Extract the (x, y) coordinate from the center of the cell holding the provided text.  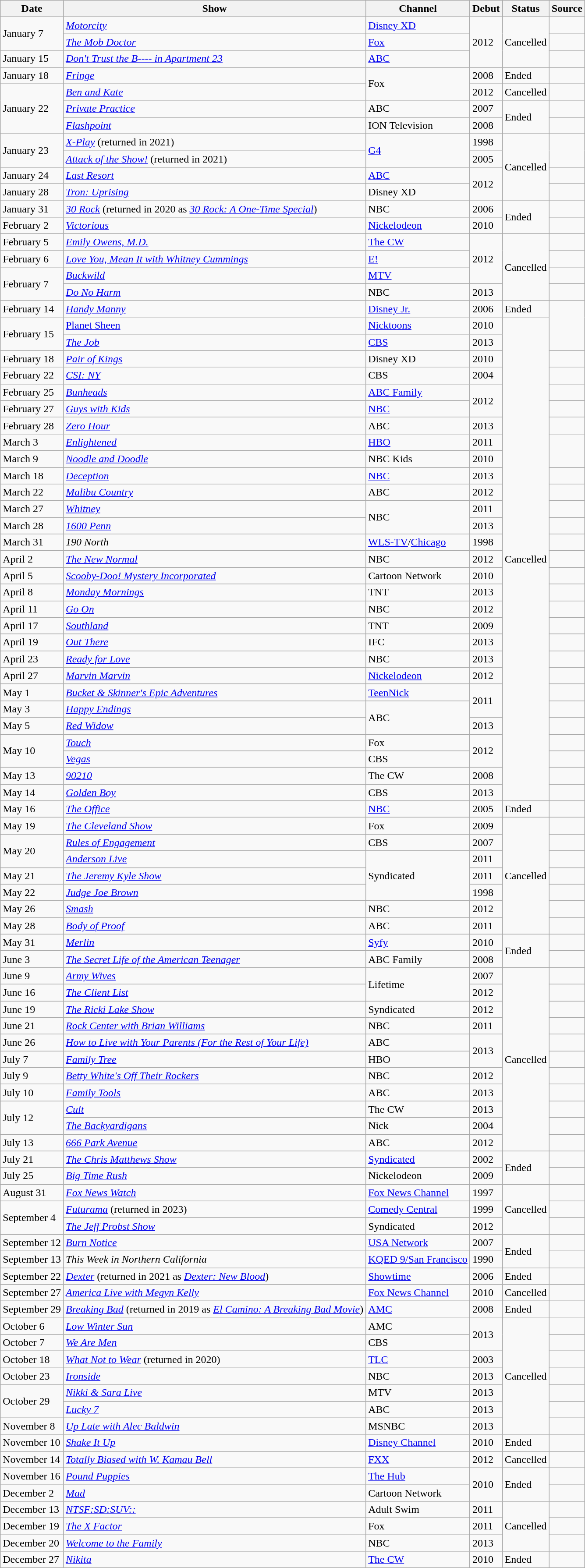
Welcome to the Family (214, 1543)
Up Late with Alec Baldwin (214, 1426)
February 7 (32, 284)
Debut (486, 9)
May 26 (32, 909)
March 3 (32, 442)
Ben and Kate (214, 92)
January 28 (32, 192)
December 2 (32, 1493)
Handy Manny (214, 309)
November 10 (32, 1443)
March 22 (32, 492)
Cult (214, 1109)
Happy Endings (214, 709)
May 20 (32, 851)
The Cleveland Show (214, 826)
Smash (214, 909)
WLS-TV/Chicago (418, 542)
September 12 (32, 1242)
Family Tools (214, 1093)
The Ricki Lake Show (214, 1009)
Vegas (214, 759)
November 14 (32, 1459)
December 20 (32, 1543)
Ironside (214, 1376)
Channel (418, 9)
The New Normal (214, 559)
April 27 (32, 676)
TeenNick (418, 692)
Rock Center with Brian Williams (214, 1026)
Rules of Engagement (214, 842)
Deception (214, 475)
Tron: Uprising (214, 192)
December 19 (32, 1526)
April 17 (32, 626)
Low Winter Sun (214, 1326)
What Not to Wear (returned in 2020) (214, 1359)
Judge Joe Brown (214, 892)
Victorious (214, 226)
190 North (214, 542)
August 31 (32, 1193)
June 26 (32, 1043)
1600 Penn (214, 526)
Scooby-Doo! Mystery Incorporated (214, 576)
America Live with Megyn Kelly (214, 1293)
Southland (214, 626)
2003 (486, 1359)
Fringe (214, 75)
Lifetime (418, 984)
September 27 (32, 1293)
November 8 (32, 1426)
Merlin (214, 942)
Motorcity (214, 25)
Bucket & Skinner's Epic Adventures (214, 692)
October 6 (32, 1326)
The Jeff Probst Show (214, 1226)
The Office (214, 809)
Adult Swim (418, 1509)
February 25 (32, 392)
July 9 (32, 1076)
90210 (214, 776)
We Are Men (214, 1343)
Attack of the Show! (returned in 2021) (214, 159)
G4 (418, 150)
The Hub (418, 1476)
Pair of Kings (214, 359)
The X Factor (214, 1526)
KQED 9/San Francisco (418, 1259)
Whitney (214, 509)
Comedy Central (418, 1209)
February 14 (32, 309)
April 5 (32, 576)
Out There (214, 642)
February 6 (32, 259)
The Mob Doctor (214, 42)
Big Time Rush (214, 1176)
December 13 (32, 1509)
MSNBC (418, 1426)
Golden Boy (214, 793)
1999 (486, 1209)
September 13 (32, 1259)
Betty White's Off Their Rockers (214, 1076)
May 16 (32, 809)
Breaking Bad (returned in 2019 as El Camino: A Breaking Bad Movie) (214, 1310)
How to Live with Your Parents (For the Rest of Your Life) (214, 1043)
Status (526, 9)
May 3 (32, 709)
June 16 (32, 992)
Ready for Love (214, 659)
April 23 (32, 659)
July 13 (32, 1143)
Nicktoons (418, 326)
ION Television (418, 125)
The Job (214, 342)
The Jeremy Kyle Show (214, 876)
666 Park Avenue (214, 1143)
Love You, Mean It with Whitney Cummings (214, 259)
NBC Kids (418, 459)
IFC (418, 642)
December 27 (32, 1560)
Body of Proof (214, 926)
Touch (214, 743)
January 24 (32, 175)
June 19 (32, 1009)
USA Network (418, 1242)
Planet Sheen (214, 326)
This Week in Northern California (214, 1259)
July 21 (32, 1159)
Lucky 7 (214, 1409)
30 Rock (returned in 2020 as 30 Rock: A One-Time Special) (214, 209)
July 12 (32, 1118)
2002 (486, 1159)
May 22 (32, 892)
Buckwild (214, 276)
September 22 (32, 1276)
Private Practice (214, 109)
Syfy (418, 942)
June 21 (32, 1026)
February 27 (32, 409)
Nick (418, 1126)
June 9 (32, 976)
Malibu Country (214, 492)
July 25 (32, 1176)
May 19 (32, 826)
May 21 (32, 876)
The Secret Life of the American Teenager (214, 959)
Monday Mornings (214, 592)
Don't Trust the B---- in Apartment 23 (214, 59)
Source (567, 9)
February 28 (32, 425)
June 3 (32, 959)
May 1 (32, 692)
Enlightened (214, 442)
Last Resort (214, 175)
Guys with Kids (214, 409)
March 28 (32, 526)
Dexter (returned in 2021 as Dexter: New Blood) (214, 1276)
The Client List (214, 992)
NTSF:SD:SUV:: (214, 1509)
Anderson Live (214, 859)
FXX (418, 1459)
Marvin Marvin (214, 676)
Disney Jr. (418, 309)
May 31 (32, 942)
Disney Channel (418, 1443)
July 10 (32, 1093)
February 15 (32, 334)
October 29 (32, 1401)
Go On (214, 609)
February 2 (32, 226)
Bunheads (214, 392)
Army Wives (214, 976)
March 18 (32, 475)
Emily Owens, M.D. (214, 242)
November 16 (32, 1476)
Mad (214, 1493)
March 9 (32, 459)
March 27 (32, 509)
September 4 (32, 1218)
February 22 (32, 375)
September 29 (32, 1310)
March 31 (32, 542)
January 23 (32, 150)
January 31 (32, 209)
October 7 (32, 1343)
April 19 (32, 642)
Flashpoint (214, 125)
E! (418, 259)
February 18 (32, 359)
Futurama (returned in 2023) (214, 1209)
Nikita (214, 1560)
Pound Puppies (214, 1476)
Fox News Watch (214, 1193)
Noodle and Doodle (214, 459)
Date (32, 9)
April 2 (32, 559)
January 7 (32, 34)
February 5 (32, 242)
October 23 (32, 1376)
Burn Notice (214, 1242)
The Backyardigans (214, 1126)
May 5 (32, 726)
Showtime (418, 1276)
Totally Biased with W. Kamau Bell (214, 1459)
May 14 (32, 793)
Family Tree (214, 1059)
May 10 (32, 751)
May 28 (32, 926)
May 13 (32, 776)
Shake It Up (214, 1443)
April 8 (32, 592)
Red Widow (214, 726)
April 11 (32, 609)
Show (214, 9)
October 18 (32, 1359)
Do No Harm (214, 292)
1990 (486, 1259)
CSI: NY (214, 375)
January 22 (32, 109)
Nikki & Sara Live (214, 1393)
July 7 (32, 1059)
1997 (486, 1193)
January 15 (32, 59)
Zero Hour (214, 425)
The Chris Matthews Show (214, 1159)
January 18 (32, 75)
TLC (418, 1359)
X-Play (returned in 2021) (214, 142)
